Scan for the cell matching the given text and deliver its [X, Y] coordinate at center. 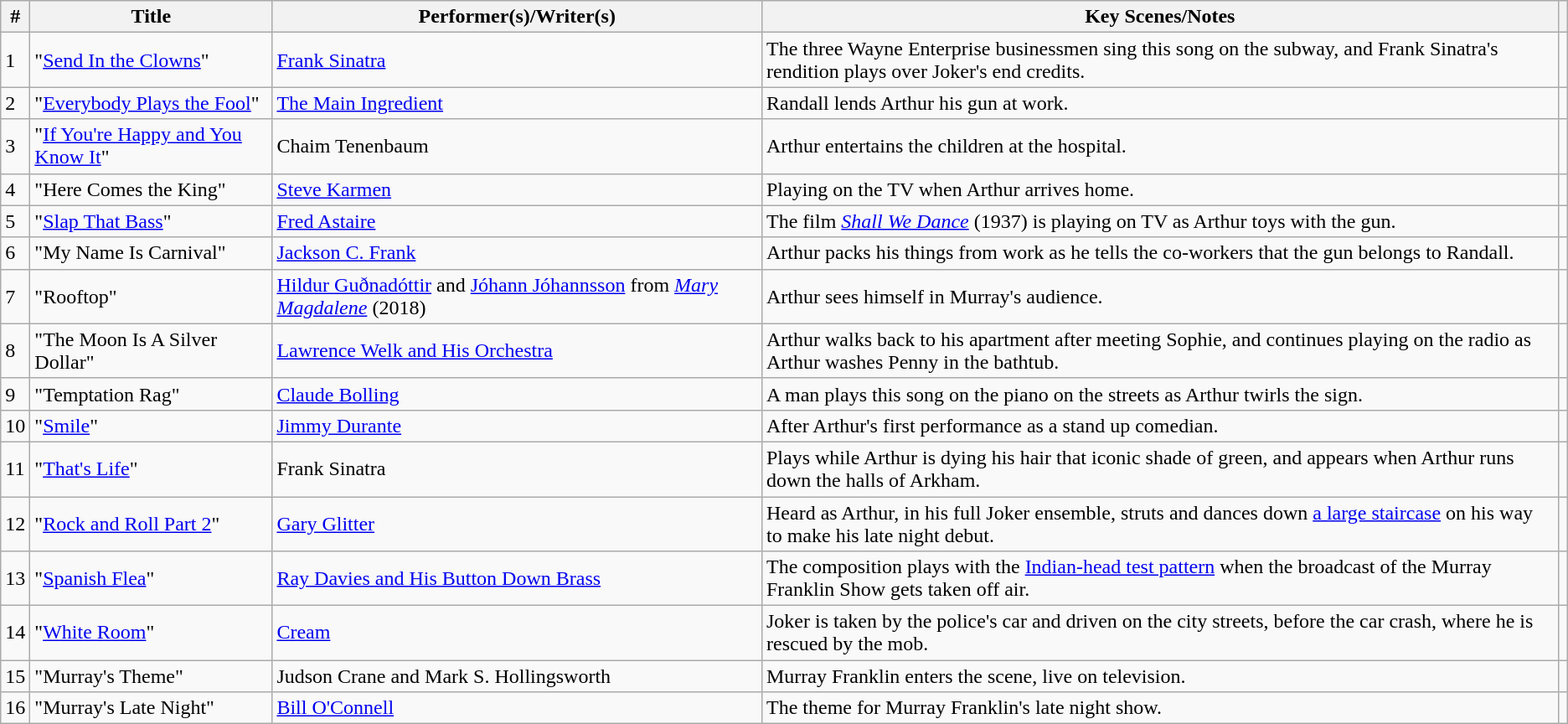
Steve Karmen [518, 189]
4 [15, 189]
Judson Crane and Mark S. Hollingsworth [518, 676]
"If You're Happy and You Know It" [151, 146]
Arthur entertains the children at the hospital. [1159, 146]
# [15, 17]
5 [15, 221]
Cream [518, 633]
Chaim Tenenbaum [518, 146]
Randall lends Arthur his gun at work. [1159, 103]
6 [15, 253]
7 [15, 297]
3 [15, 146]
Heard as Arthur, in his full Joker ensemble, struts and dances down a large staircase on his way to make his late night debut. [1159, 523]
13 [15, 578]
1 [15, 60]
"Spanish Flea" [151, 578]
The three Wayne Enterprise businessmen sing this song on the subway, and Frank Sinatra's rendition plays over Joker's end credits. [1159, 60]
Gary Glitter [518, 523]
10 [15, 426]
"Murray's Theme" [151, 676]
"Here Comes the King" [151, 189]
Arthur packs his things from work as he tells the co-workers that the gun belongs to Randall. [1159, 253]
Murray Franklin enters the scene, live on television. [1159, 676]
"Everybody Plays the Fool" [151, 103]
Bill O'Connell [518, 708]
"Rooftop" [151, 297]
Fred Astaire [518, 221]
"That's Life" [151, 469]
15 [15, 676]
Arthur walks back to his apartment after meeting Sophie, and continues playing on the radio as Arthur washes Penny in the bathtub. [1159, 350]
"Temptation Rag" [151, 394]
"Murray's Late Night" [151, 708]
"My Name Is Carnival" [151, 253]
Key Scenes/Notes [1159, 17]
2 [15, 103]
"Rock and Roll Part 2" [151, 523]
"Send In the Clowns" [151, 60]
"The Moon Is A Silver Dollar" [151, 350]
"White Room" [151, 633]
Jackson C. Frank [518, 253]
Ray Davies and His Button Down Brass [518, 578]
Title [151, 17]
11 [15, 469]
The Main Ingredient [518, 103]
Claude Bolling [518, 394]
Playing on the TV when Arthur arrives home. [1159, 189]
8 [15, 350]
"Smile" [151, 426]
The theme for Murray Franklin's late night show. [1159, 708]
Performer(s)/Writer(s) [518, 17]
A man plays this song on the piano on the streets as Arthur twirls the sign. [1159, 394]
Plays while Arthur is dying his hair that iconic shade of green, and appears when Arthur runs down the halls of Arkham. [1159, 469]
16 [15, 708]
Lawrence Welk and His Orchestra [518, 350]
The composition plays with the Indian-head test pattern when the broadcast of the Murray Franklin Show gets taken off air. [1159, 578]
Joker is taken by the police's car and driven on the city streets, before the car crash, where he is rescued by the mob. [1159, 633]
14 [15, 633]
Jimmy Durante [518, 426]
Hildur Guðnadóttir and Jóhann Jóhannsson from Mary Magdalene (2018) [518, 297]
The film Shall We Dance (1937) is playing on TV as Arthur toys with the gun. [1159, 221]
"Slap That Bass" [151, 221]
9 [15, 394]
Arthur sees himself in Murray's audience. [1159, 297]
12 [15, 523]
After Arthur's first performance as a stand up comedian. [1159, 426]
